Pinpoint the cell where the given text exists, returning its (x, y) midpoint coordinate. 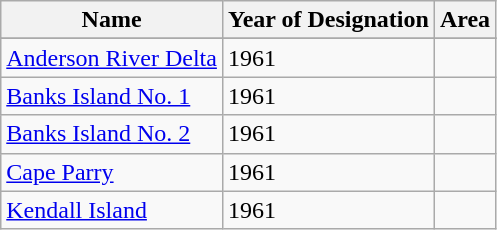
Banks Island No. 1 (112, 96)
Name (112, 20)
Year of Designation (328, 20)
Anderson River Delta (112, 58)
Kendall Island (112, 210)
Banks Island No. 2 (112, 134)
Area (464, 20)
Cape Parry (112, 172)
